Determine the (x, y) coordinate at the center of the cell enclosing the given text.  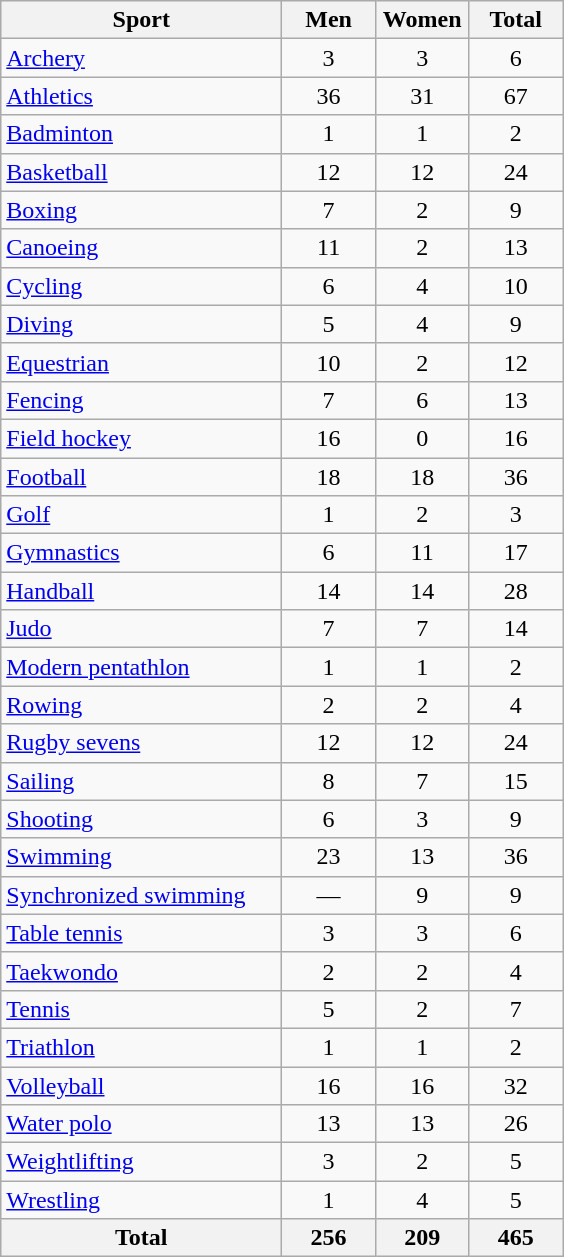
Shooting (142, 819)
Cycling (142, 286)
Athletics (142, 96)
Judo (142, 629)
Equestrian (142, 362)
Water polo (142, 1124)
Fencing (142, 400)
31 (422, 96)
Table tennis (142, 933)
Basketball (142, 172)
— (329, 895)
Wrestling (142, 1200)
Sport (142, 20)
Archery (142, 58)
Triathlon (142, 1047)
Canoeing (142, 248)
Swimming (142, 857)
Women (422, 20)
Golf (142, 515)
209 (422, 1238)
67 (516, 96)
Taekwondo (142, 971)
Handball (142, 591)
Modern pentathlon (142, 667)
Field hockey (142, 438)
Weightlifting (142, 1162)
256 (329, 1238)
26 (516, 1124)
Volleyball (142, 1085)
Badminton (142, 134)
23 (329, 857)
Men (329, 20)
Football (142, 477)
0 (422, 438)
32 (516, 1085)
Sailing (142, 781)
15 (516, 781)
465 (516, 1238)
Gymnastics (142, 553)
Synchronized swimming (142, 895)
Tennis (142, 1009)
Rowing (142, 705)
Diving (142, 324)
Rugby sevens (142, 743)
Boxing (142, 210)
28 (516, 591)
17 (516, 553)
8 (329, 781)
